Pinpoint the cell where the given text exists, returning its [X, Y] midpoint coordinate. 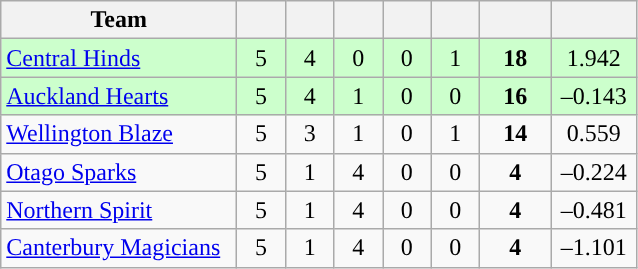
Northern Spirit [119, 210]
1.942 [594, 58]
–0.143 [594, 96]
Auckland Hearts [119, 96]
–0.481 [594, 210]
Otago Sparks [119, 172]
14 [516, 134]
Wellington Blaze [119, 134]
Central Hinds [119, 58]
–1.101 [594, 248]
3 [310, 134]
16 [516, 96]
Canterbury Magicians [119, 248]
Team [119, 20]
–0.224 [594, 172]
0.559 [594, 134]
18 [516, 58]
